Pinpoint the cell where the given text exists, returning its (x, y) midpoint coordinate. 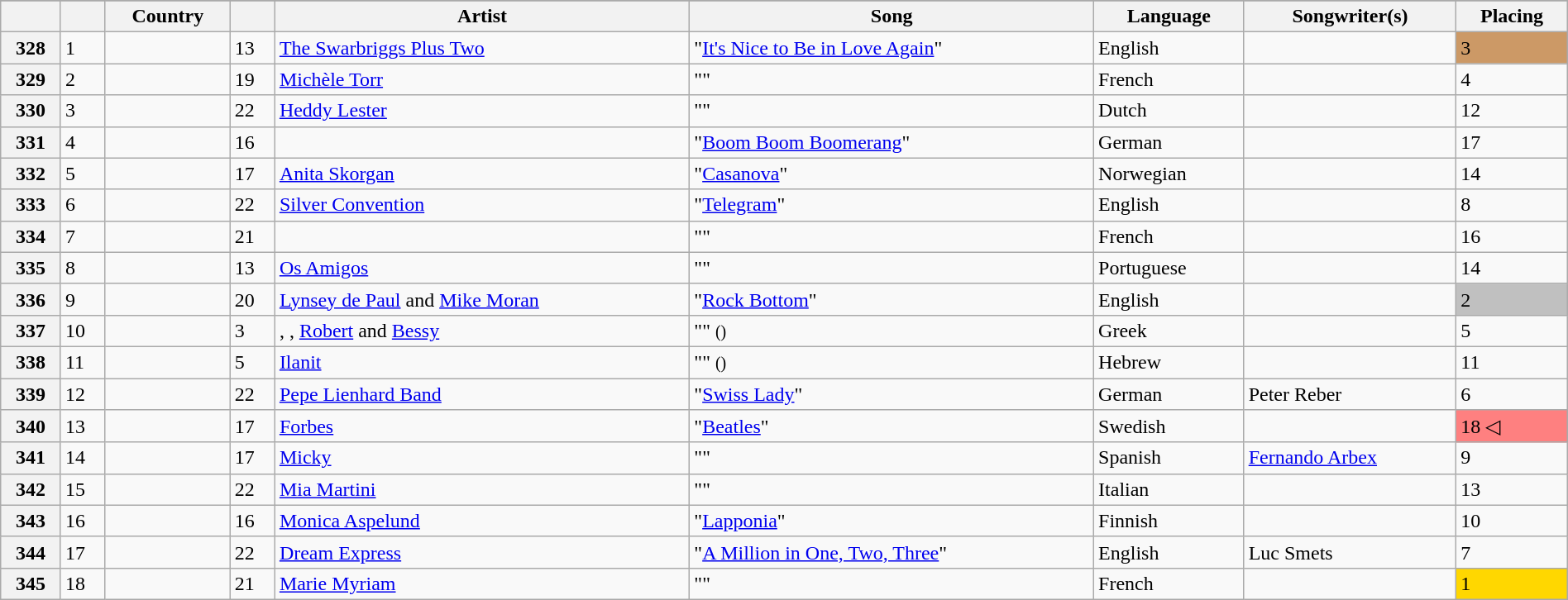
"Lapponia" (892, 521)
Spanish (1169, 458)
15 (83, 489)
"Swiss Lady" (892, 394)
Artist (481, 17)
18 ◁ (1512, 426)
Song (892, 17)
Luc Smets (1350, 552)
340 (31, 426)
345 (31, 583)
Mia Martini (481, 489)
Ilanit (481, 362)
"A Million in One, Two, Three" (892, 552)
Lynsey de Paul and Mike Moran (481, 299)
Monica Aspelund (481, 521)
Silver Convention (481, 205)
Finnish (1169, 521)
Songwriter(s) (1350, 17)
"Casanova" (892, 174)
336 (31, 299)
Italian (1169, 489)
"Rock Bottom" (892, 299)
20 (252, 299)
341 (31, 458)
330 (31, 111)
19 (252, 79)
"Beatles" (892, 426)
Swedish (1169, 426)
343 (31, 521)
18 (83, 583)
Norwegian (1169, 174)
Language (1169, 17)
331 (31, 142)
Michèle Torr (481, 79)
335 (31, 268)
Os Amigos (481, 268)
Dream Express (481, 552)
Fernando Arbex (1350, 458)
Country (167, 17)
Heddy Lester (481, 111)
334 (31, 236)
Hebrew (1169, 362)
Micky (481, 458)
Forbes (481, 426)
"Telegram" (892, 205)
328 (31, 48)
, , Robert and Bessy (481, 331)
Anita Skorgan (481, 174)
337 (31, 331)
339 (31, 394)
Greek (1169, 331)
338 (31, 362)
342 (31, 489)
329 (31, 79)
"It's Nice to Be in Love Again" (892, 48)
333 (31, 205)
Pepe Lienhard Band (481, 394)
"Boom Boom Boomerang" (892, 142)
Marie Myriam (481, 583)
Portuguese (1169, 268)
344 (31, 552)
332 (31, 174)
Dutch (1169, 111)
Placing (1512, 17)
The Swarbriggs Plus Two (481, 48)
Peter Reber (1350, 394)
